From the cell containing the given text, extract its center point as (x, y) coordinate. 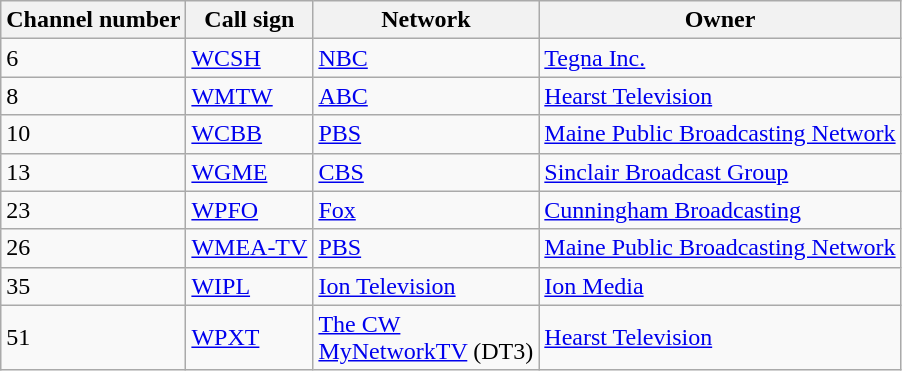
WIPL (250, 286)
WGME (250, 172)
WPXT (250, 338)
51 (94, 338)
WMTW (250, 96)
Ion Television (426, 286)
Ion Media (720, 286)
ABC (426, 96)
35 (94, 286)
WCBB (250, 134)
WPFO (250, 210)
CBS (426, 172)
Call sign (250, 20)
Owner (720, 20)
NBC (426, 58)
26 (94, 248)
Sinclair Broadcast Group (720, 172)
Network (426, 20)
Cunningham Broadcasting (720, 210)
Tegna Inc. (720, 58)
Channel number (94, 20)
8 (94, 96)
The CWMyNetworkTV (DT3) (426, 338)
6 (94, 58)
13 (94, 172)
23 (94, 210)
Fox (426, 210)
10 (94, 134)
WMEA-TV (250, 248)
WCSH (250, 58)
